Scan for the cell matching the given text and deliver its (x, y) coordinate at center. 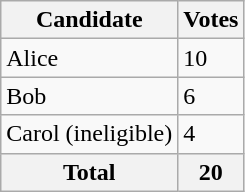
Votes (211, 20)
Alice (90, 58)
Bob (90, 96)
20 (211, 172)
Carol (ineligible) (90, 134)
4 (211, 134)
Candidate (90, 20)
10 (211, 58)
6 (211, 96)
Total (90, 172)
